Return the (X, Y) coordinate for the center point of the cell that contains the specified text.  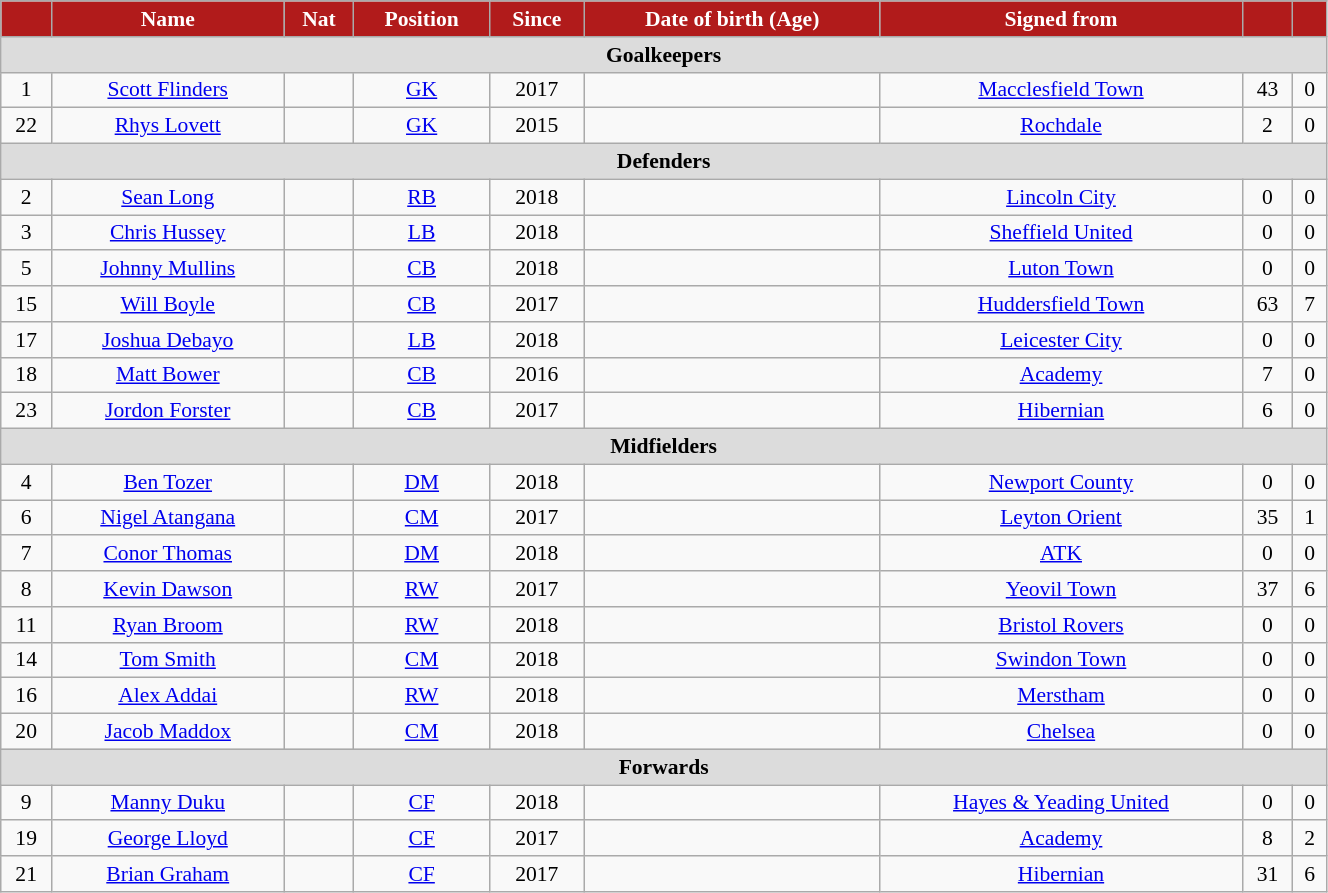
22 (26, 126)
Kevin Dawson (168, 589)
RB (422, 197)
21 (26, 874)
20 (26, 732)
Chelsea (1061, 732)
31 (1268, 874)
63 (1268, 304)
Since (536, 19)
Ben Tozer (168, 482)
Nigel Atangana (168, 518)
Newport County (1061, 482)
Ryan Broom (168, 625)
Matt Bower (168, 375)
Johnny Mullins (168, 269)
Luton Town (1061, 269)
4 (26, 482)
2015 (536, 126)
3 (26, 233)
Leyton Orient (1061, 518)
Bristol Rovers (1061, 625)
Alex Addai (168, 696)
Swindon Town (1061, 660)
Jordon Forster (168, 411)
15 (26, 304)
Sean Long (168, 197)
Rochdale (1061, 126)
37 (1268, 589)
2016 (536, 375)
Will Boyle (168, 304)
17 (26, 340)
Leicester City (1061, 340)
Position (422, 19)
Conor Thomas (168, 554)
11 (26, 625)
14 (26, 660)
Forwards (664, 767)
9 (26, 803)
Chris Hussey (168, 233)
Merstham (1061, 696)
18 (26, 375)
Nat (319, 19)
Lincoln City (1061, 197)
Tom Smith (168, 660)
Name (168, 19)
5 (26, 269)
Goalkeepers (664, 55)
16 (26, 696)
Signed from (1061, 19)
Huddersfield Town (1061, 304)
Defenders (664, 162)
19 (26, 839)
43 (1268, 90)
Hayes & Yeading United (1061, 803)
Rhys Lovett (168, 126)
Date of birth (Age) (732, 19)
Midfielders (664, 447)
Jacob Maddox (168, 732)
George Lloyd (168, 839)
ATK (1061, 554)
Macclesfield Town (1061, 90)
Sheffield United (1061, 233)
35 (1268, 518)
23 (26, 411)
Scott Flinders (168, 90)
Brian Graham (168, 874)
Manny Duku (168, 803)
Yeovil Town (1061, 589)
Joshua Debayo (168, 340)
